Return the [x, y] coordinate for the center point of the cell that contains the specified text.  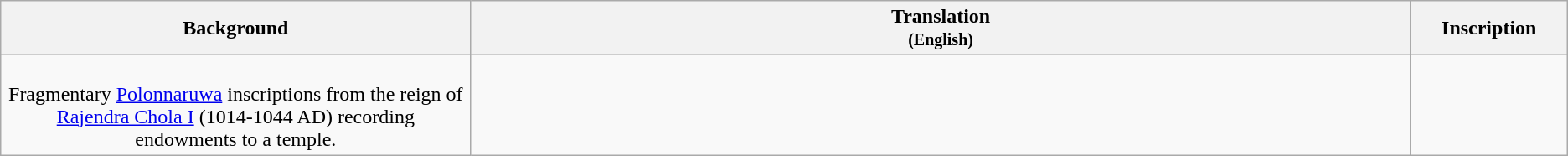
Translation(English) [941, 29]
Fragmentary Polonnaruwa inscriptions from the reign of Rajendra Chola I (1014-1044 AD) recording endowments to a temple. [236, 106]
Background [236, 29]
Inscription [1489, 29]
